Identify which cell holds the provided text, then report its (x, y) central coordinate. 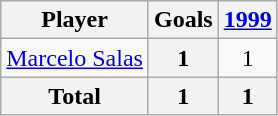
Goals (183, 20)
Total (75, 96)
Marcelo Salas (75, 58)
1999 (248, 20)
Player (75, 20)
